Return (X, Y) of the center of cell containing provided text 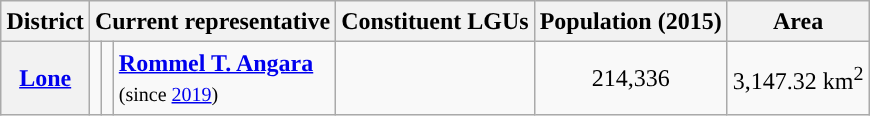
Population (2015) (630, 22)
3,147.32 km2 (798, 78)
Lone (45, 78)
Constituent LGUs (435, 22)
District (45, 22)
214,336 (630, 78)
Area (798, 22)
Current representative (212, 22)
Rommel T. Angara(since 2019) (224, 78)
